Scan for the cell matching the given text and deliver its [X, Y] coordinate at center. 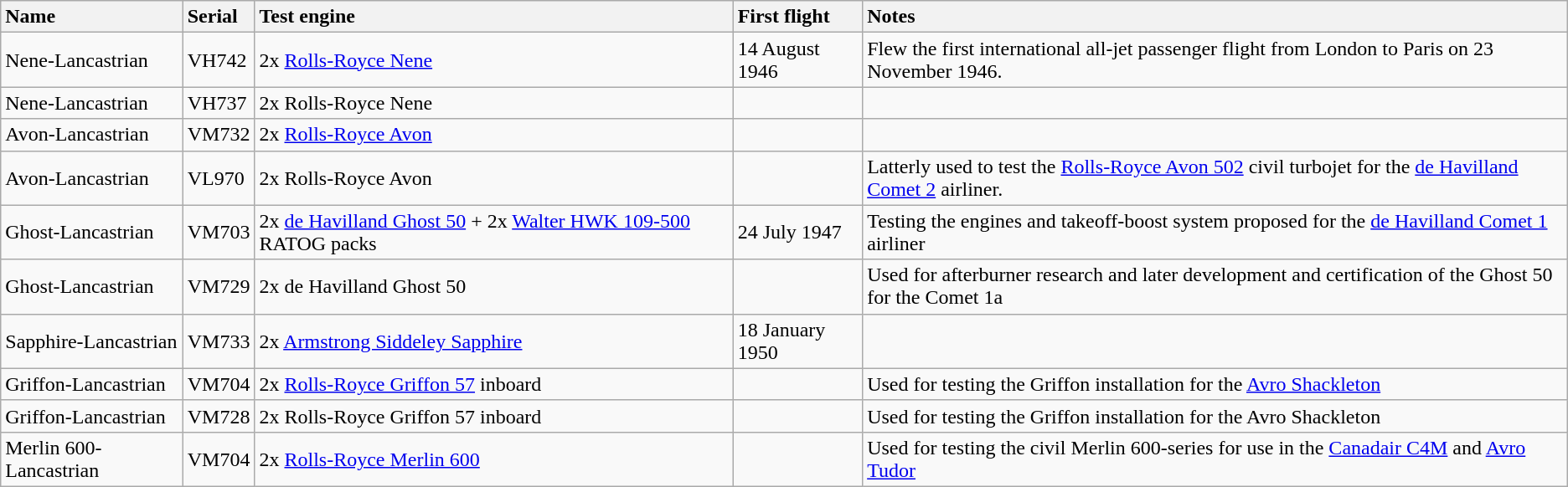
VL970 [219, 177]
2x Armstrong Siddeley Sapphire [494, 341]
18 January 1950 [797, 341]
VM732 [219, 135]
VH737 [219, 103]
VM733 [219, 341]
2x Rolls-Royce Merlin 600 [494, 459]
14 August 1946 [797, 60]
Name [92, 17]
VM703 [219, 233]
Serial [219, 17]
VH742 [219, 60]
Notes [1215, 17]
Flew the first international all-jet passenger flight from London to Paris on 23 November 1946. [1215, 60]
Merlin 600-Lancastrian [92, 459]
Sapphire-Lancastrian [92, 341]
VM729 [219, 286]
First flight [797, 17]
Latterly used to test the Rolls-Royce Avon 502 civil turbojet for the de Havilland Comet 2 airliner. [1215, 177]
2x de Havilland Ghost 50 + 2x Walter HWK 109-500 RATOG packs [494, 233]
2x de Havilland Ghost 50 [494, 286]
Used for afterburner research and later development and certification of the Ghost 50 for the Comet 1a [1215, 286]
Testing the engines and takeoff-boost system proposed for the de Havilland Comet 1 airliner [1215, 233]
Used for testing the civil Merlin 600-series for use in the Canadair C4M and Avro Tudor [1215, 459]
24 July 1947 [797, 233]
VM728 [219, 416]
Test engine [494, 17]
